Return [x, y] of the center of cell containing provided text 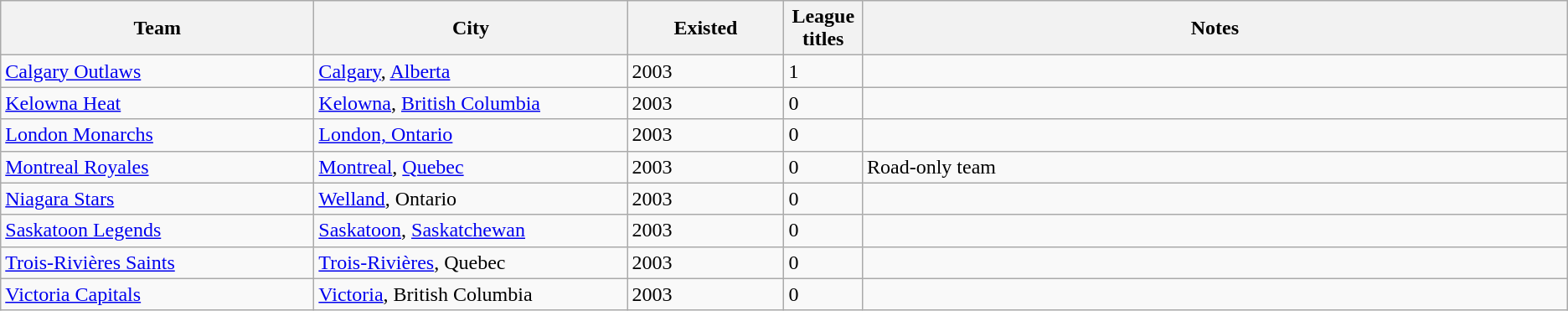
Road-only team [1215, 167]
Existed [705, 29]
Victoria, British Columbia [471, 294]
Saskatoon, Saskatchewan [471, 231]
Niagara Stars [157, 199]
Trois-Rivières, Quebec [471, 262]
Saskatoon Legends [157, 231]
Kelowna Heat [157, 103]
League titles [823, 29]
Kelowna, British Columbia [471, 103]
Welland, Ontario [471, 199]
1 [823, 71]
Trois-Rivières Saints [157, 262]
City [471, 29]
Montreal, Quebec [471, 167]
London Monarchs [157, 135]
London, Ontario [471, 135]
Notes [1215, 29]
Calgary, Alberta [471, 71]
Montreal Royales [157, 167]
Team [157, 29]
Calgary Outlaws [157, 71]
Victoria Capitals [157, 294]
